Find where the given text appears and provide that cell's center as [x, y] coordinate. 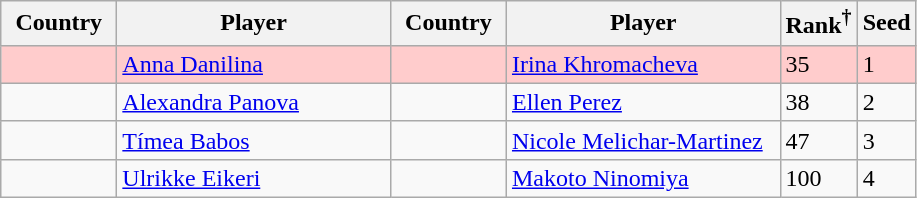
1 [886, 64]
Ellen Perez [643, 102]
Alexandra Panova [254, 102]
Nicole Melichar-Martinez [643, 140]
Tímea Babos [254, 140]
2 [886, 102]
100 [818, 178]
38 [818, 102]
Anna Danilina [254, 64]
3 [886, 140]
47 [818, 140]
35 [818, 64]
Ulrikke Eikeri [254, 178]
Irina Khromacheva [643, 64]
Rank† [818, 24]
Seed [886, 24]
4 [886, 178]
Makoto Ninomiya [643, 178]
